Scan for the cell matching the given text and deliver its (x, y) coordinate at center. 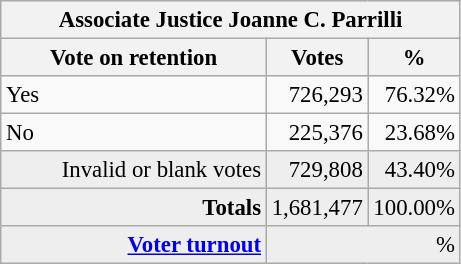
Voter turnout (134, 245)
729,808 (317, 170)
Vote on retention (134, 58)
100.00% (414, 208)
No (134, 133)
Invalid or blank votes (134, 170)
Totals (134, 208)
1,681,477 (317, 208)
225,376 (317, 133)
Yes (134, 95)
23.68% (414, 133)
Votes (317, 58)
Associate Justice Joanne C. Parrilli (231, 20)
726,293 (317, 95)
43.40% (414, 170)
76.32% (414, 95)
